Capture the cell that displays the provided text and extract its (x, y) central coordinate. 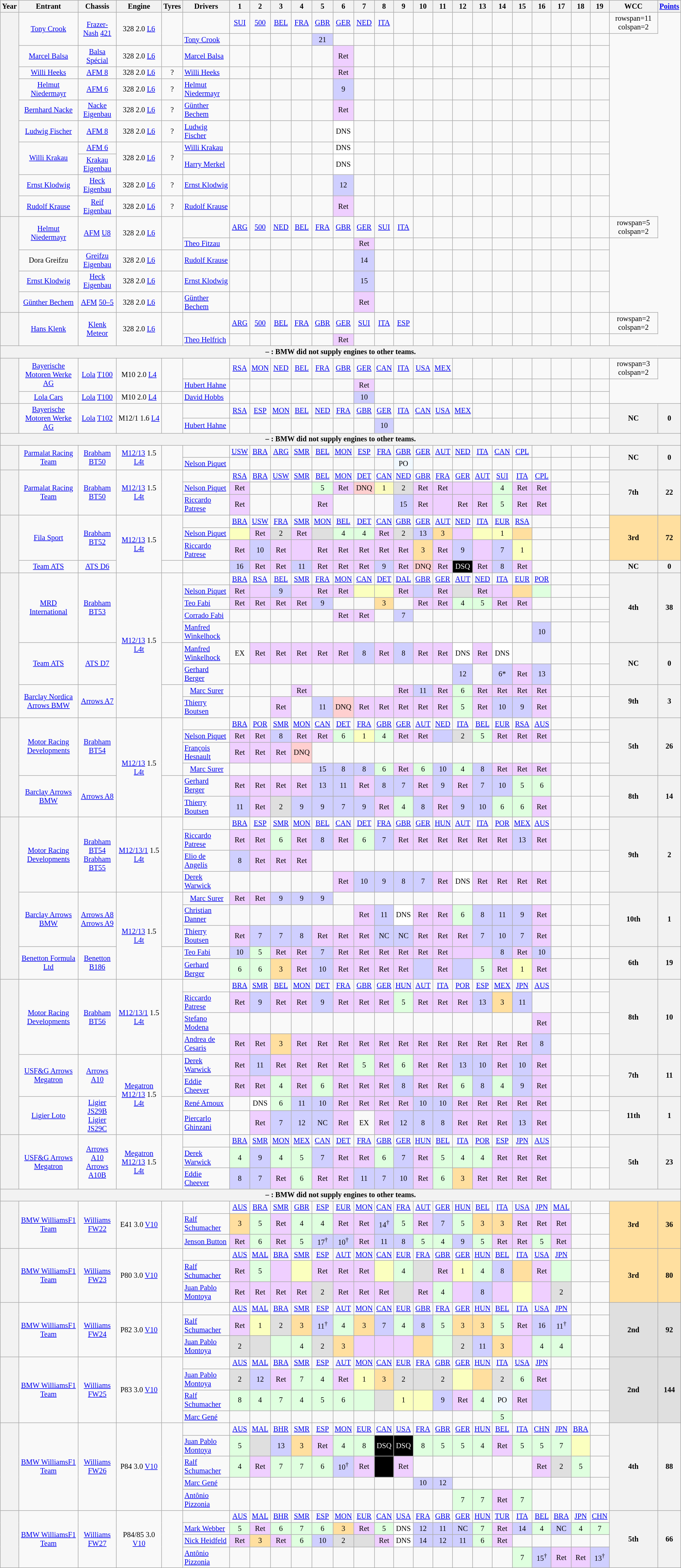
Theo Fitzau (206, 244)
17 (562, 6)
6th (633, 963)
38 (669, 608)
rowspan=3 colspan=2 (633, 368)
Brabham BT56 (97, 1017)
23 (669, 1162)
Arrows A7 (97, 701)
Arrows A10 (97, 1075)
18 (581, 6)
Mark Webber (206, 1528)
Benetton B186 (97, 963)
15† (542, 1557)
22 (669, 493)
François Hesnault (206, 753)
Balsa Spécial (97, 56)
Elio de Angelis (206, 861)
Engine (139, 6)
Piercarlo Ghinzani (206, 1122)
Theo Helfrich (206, 340)
DAL (404, 579)
René Arnoux (206, 1103)
P82 3.0 V10 (139, 1329)
Points (669, 6)
17† (323, 1241)
Barclay Nordica Arrows BMW (48, 701)
11th (633, 1115)
WCC (633, 6)
80 (669, 1276)
144 (669, 1390)
Brabham BT52 (97, 538)
E41 3.0 V10 (139, 1225)
P84/85 3.0 V10 (139, 1539)
Tyres (172, 6)
Entrant (48, 6)
Klenk Meteor (97, 329)
Corrado Fabi (206, 616)
Williams FW27 (97, 1539)
6* (502, 674)
Reif Eigenbau (97, 206)
Benetton Formula Ltd (48, 963)
Bernhard Nacke (48, 110)
Brabham BT53 (97, 608)
Jenson Button (206, 1241)
14† (384, 1224)
Williams FW22 (97, 1225)
rowspan=11 colspan=2 (633, 23)
Williams FW23 (97, 1276)
Williams FW24 (97, 1329)
Dora Greifzu (48, 260)
Drivers (206, 6)
88 (669, 1466)
Hans Klenk (48, 329)
Frazer-Nash 421 (97, 29)
72 (669, 538)
Lola T102 (97, 418)
ATS D6 (97, 567)
Arrows A8Arrows A9 (97, 919)
Ligier JS29BLigier JS29C (97, 1115)
Year (9, 6)
MRD International (48, 608)
Arrows A10Arrows A10B (97, 1162)
Nick Heidfeld (206, 1541)
M12/1 1.6 L4 (139, 418)
Krakau Eigenbau (97, 164)
Harry Merkel (206, 164)
13† (600, 1557)
Andrea de Cesaris (206, 1044)
Lola Cars (48, 397)
David Hobbs (206, 397)
TUR (502, 1516)
AFM 50–5 (97, 302)
AFM U8 (97, 233)
Arrows A8 (97, 796)
26 (669, 747)
Stefano Modena (206, 1023)
21 (323, 40)
Nacke Eigenbau (97, 110)
Greifzu Eigenbau (97, 260)
Fila Sport (48, 538)
10th (633, 919)
ATS D7 (97, 663)
Christian Danner (206, 915)
P84 3.0 V10 (139, 1466)
Brabham BT54 (97, 747)
P83 3.0 V10 (139, 1390)
Chassis (97, 6)
36 (669, 1225)
Williams FW26 (97, 1466)
Williams FW25 (97, 1390)
66 (669, 1539)
rowspan=5 colspan=2 (633, 227)
Ligier Loto (48, 1115)
Brabham BT54Brabham BT55 (97, 855)
92 (669, 1329)
rowspan=2 colspan=2 (633, 323)
P80 3.0 V10 (139, 1276)
